Return (X, Y) of the center of cell containing provided text 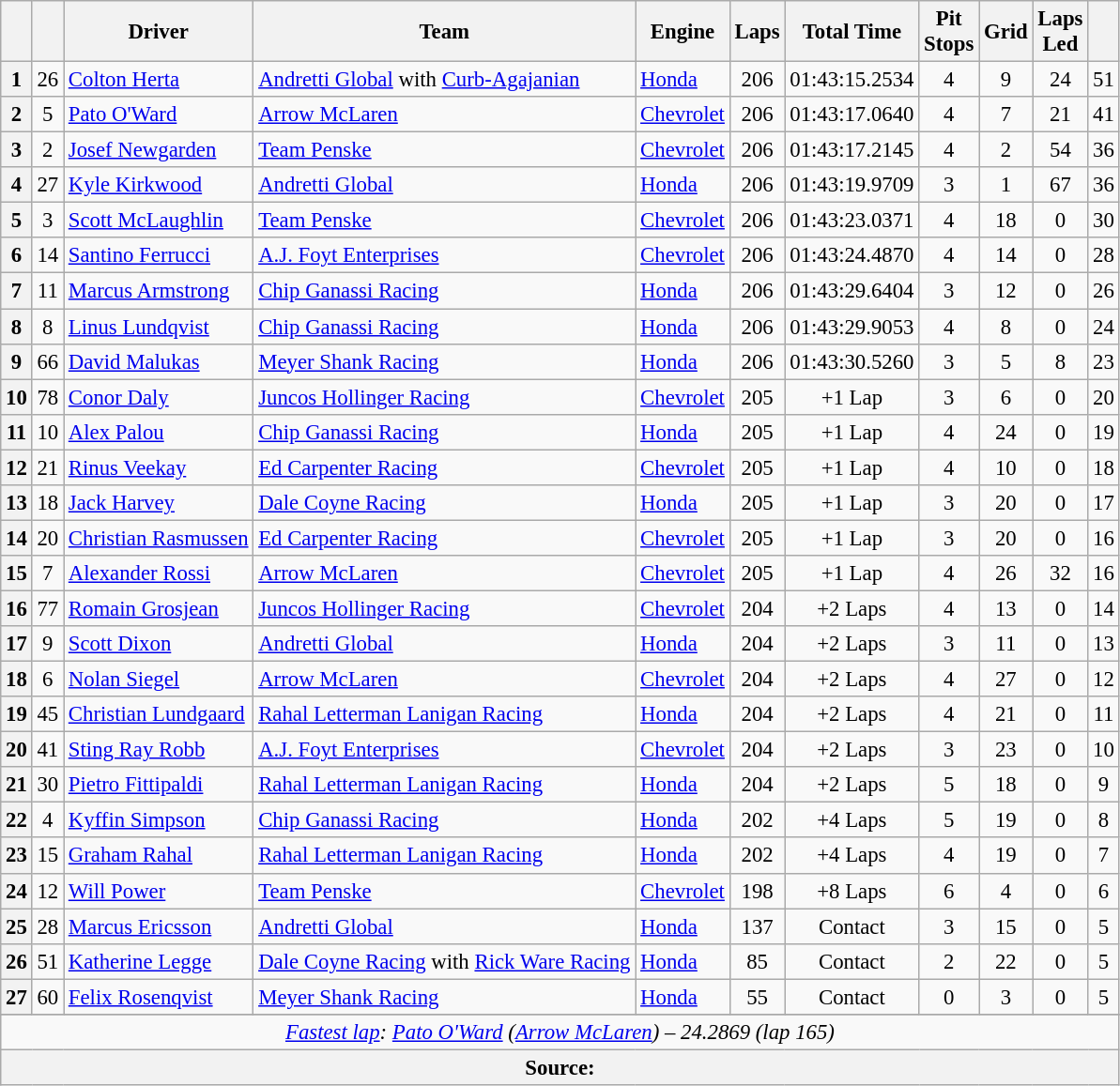
01:43:23.0371 (852, 221)
55 (757, 997)
32 (1061, 574)
01:43:15.2534 (852, 80)
Katherine Legge (159, 961)
Kyle Kirkwood (159, 185)
137 (757, 926)
Felix Rosenqvist (159, 997)
PitStops (949, 32)
54 (1061, 150)
Christian Rasmussen (159, 538)
LapsLed (1061, 32)
Total Time (852, 32)
Grid (1006, 32)
01:43:19.9709 (852, 185)
45 (47, 714)
Source: (560, 1067)
Graham Rahal (159, 856)
25 (17, 926)
01:43:29.6404 (852, 291)
Josef Newgarden (159, 150)
01:43:17.0640 (852, 115)
David Malukas (159, 361)
01:43:29.9053 (852, 327)
Christian Lundgaard (159, 714)
Romain Grosjean (159, 608)
01:43:17.2145 (852, 150)
Jack Harvey (159, 503)
Scott McLaughlin (159, 221)
77 (47, 608)
Conor Daly (159, 397)
Andretti Global with Curb-Agajanian (445, 80)
Alexander Rossi (159, 574)
Marcus Ericsson (159, 926)
Laps (757, 32)
Alex Palou (159, 432)
Driver (159, 32)
Will Power (159, 891)
60 (47, 997)
198 (757, 891)
Dale Coyne Racing with Rick Ware Racing (445, 961)
Dale Coyne Racing (445, 503)
Colton Herta (159, 80)
Marcus Armstrong (159, 291)
+8 Laps (852, 891)
78 (47, 397)
Pato O'Ward (159, 115)
Pietro Fittipaldi (159, 785)
85 (757, 961)
01:43:24.4870 (852, 256)
Linus Lundqvist (159, 327)
67 (1061, 185)
Santino Ferrucci (159, 256)
Engine (683, 32)
Nolan Siegel (159, 680)
Sting Ray Robb (159, 750)
66 (47, 361)
Rinus Veekay (159, 467)
01:43:30.5260 (852, 361)
Team (445, 32)
Kyffin Simpson (159, 820)
Fastest lap: Pato O'Ward (Arrow McLaren) – 24.2869 (lap 165) (560, 1032)
Scott Dixon (159, 644)
